Scan for the cell matching the given text and deliver its [X, Y] coordinate at center. 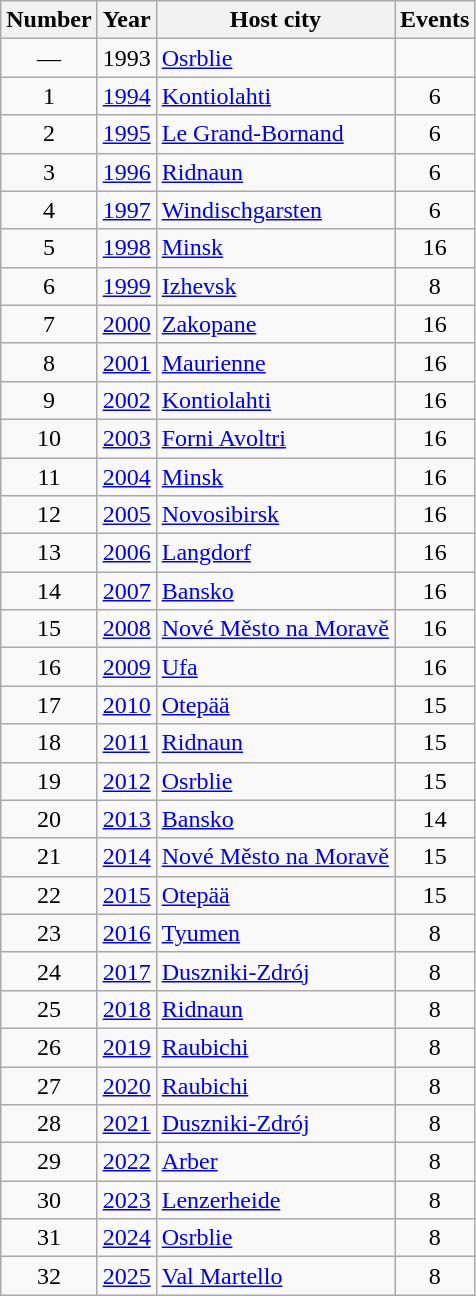
5 [49, 248]
2002 [126, 400]
2017 [126, 971]
Ufa [275, 667]
23 [49, 933]
7 [49, 324]
2005 [126, 515]
21 [49, 857]
Val Martello [275, 1276]
2007 [126, 591]
2025 [126, 1276]
2009 [126, 667]
Langdorf [275, 553]
1995 [126, 134]
Forni Avoltri [275, 438]
2024 [126, 1238]
32 [49, 1276]
2003 [126, 438]
1994 [126, 96]
26 [49, 1047]
Le Grand-Bornand [275, 134]
2008 [126, 629]
31 [49, 1238]
2 [49, 134]
4 [49, 210]
9 [49, 400]
Novosibirsk [275, 515]
Tyumen [275, 933]
1998 [126, 248]
1997 [126, 210]
28 [49, 1124]
2000 [126, 324]
2012 [126, 781]
17 [49, 705]
2015 [126, 895]
2019 [126, 1047]
2001 [126, 362]
2004 [126, 477]
2006 [126, 553]
2010 [126, 705]
30 [49, 1200]
Maurienne [275, 362]
2011 [126, 743]
Arber [275, 1162]
2018 [126, 1009]
2014 [126, 857]
27 [49, 1085]
11 [49, 477]
10 [49, 438]
2023 [126, 1200]
Year [126, 20]
2021 [126, 1124]
12 [49, 515]
18 [49, 743]
2013 [126, 819]
— [49, 58]
1993 [126, 58]
Zakopane [275, 324]
19 [49, 781]
1 [49, 96]
Number [49, 20]
1996 [126, 172]
20 [49, 819]
2020 [126, 1085]
Events [435, 20]
13 [49, 553]
Izhevsk [275, 286]
Lenzerheide [275, 1200]
2016 [126, 933]
24 [49, 971]
29 [49, 1162]
22 [49, 895]
1999 [126, 286]
3 [49, 172]
Windischgarsten [275, 210]
2022 [126, 1162]
Host city [275, 20]
25 [49, 1009]
